Return the (x, y) coordinate for the center point of the cell that contains the specified text.  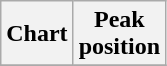
Peakposition (119, 34)
Chart (37, 34)
